Output the (X, Y) coordinate of the center of the cell containing the given text.  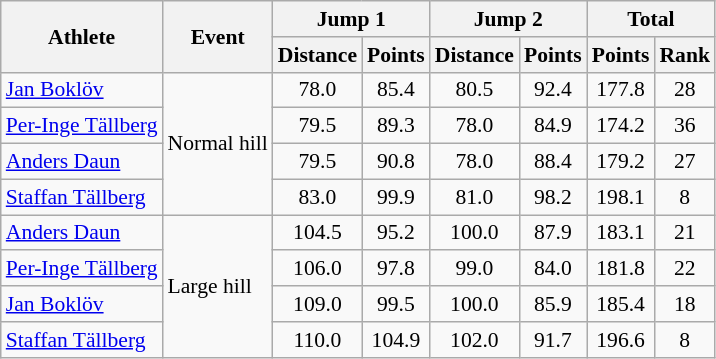
98.2 (553, 197)
106.0 (318, 269)
91.7 (553, 340)
183.1 (621, 233)
Total (651, 19)
185.4 (621, 304)
109.0 (318, 304)
99.0 (474, 269)
Jump 2 (508, 19)
21 (684, 233)
104.5 (318, 233)
Event (218, 36)
18 (684, 304)
99.9 (396, 197)
84.0 (553, 269)
179.2 (621, 162)
198.1 (621, 197)
81.0 (474, 197)
Athlete (82, 36)
104.9 (396, 340)
22 (684, 269)
102.0 (474, 340)
95.2 (396, 233)
85.4 (396, 90)
80.5 (474, 90)
92.4 (553, 90)
27 (684, 162)
89.3 (396, 126)
36 (684, 126)
110.0 (318, 340)
85.9 (553, 304)
87.9 (553, 233)
88.4 (553, 162)
177.8 (621, 90)
83.0 (318, 197)
99.5 (396, 304)
90.8 (396, 162)
28 (684, 90)
97.8 (396, 269)
Jump 1 (352, 19)
196.6 (621, 340)
Normal hill (218, 143)
84.9 (553, 126)
Large hill (218, 286)
174.2 (621, 126)
181.8 (621, 269)
Rank (684, 55)
